Extract the [X, Y] coordinate from the center of the cell holding the provided text.  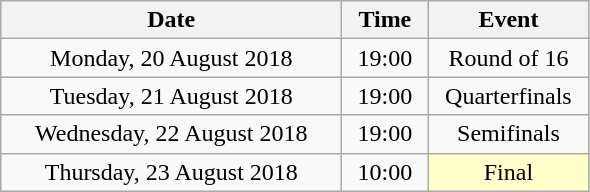
Wednesday, 22 August 2018 [172, 134]
Semifinals [508, 134]
Final [508, 172]
Date [172, 20]
Thursday, 23 August 2018 [172, 172]
Tuesday, 21 August 2018 [172, 96]
Quarterfinals [508, 96]
Round of 16 [508, 58]
Event [508, 20]
10:00 [385, 172]
Time [385, 20]
Monday, 20 August 2018 [172, 58]
